Capture the cell that displays the provided text and extract its (X, Y) central coordinate. 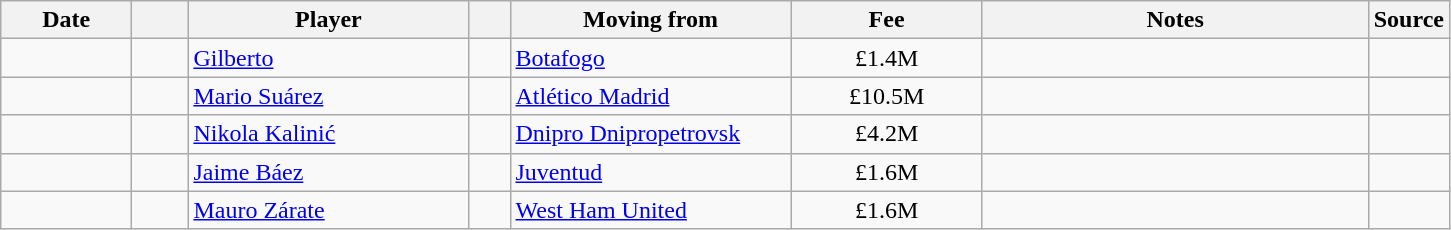
Botafogo (650, 58)
Player (328, 20)
Mario Suárez (328, 96)
Fee (886, 20)
West Ham United (650, 210)
Notes (1175, 20)
Nikola Kalinić (328, 134)
£4.2M (886, 134)
Gilberto (328, 58)
Date (66, 20)
£1.4M (886, 58)
£10.5M (886, 96)
Mauro Zárate (328, 210)
Moving from (650, 20)
Source (1408, 20)
Jaime Báez (328, 172)
Atlético Madrid (650, 96)
Dnipro Dnipropetrovsk (650, 134)
Juventud (650, 172)
